Extract the [X, Y] coordinate from the center of the cell holding the provided text.  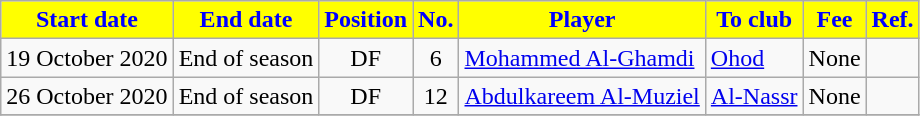
26 October 2020 [87, 96]
Ohod [754, 58]
Player [582, 20]
No. [436, 20]
End date [246, 20]
Al-Nassr [754, 96]
Abdulkareem Al-Muziel [582, 96]
Position [366, 20]
Ref. [892, 20]
Fee [834, 20]
19 October 2020 [87, 58]
To club [754, 20]
12 [436, 96]
6 [436, 58]
Mohammed Al-Ghamdi [582, 58]
Start date [87, 20]
